Detect which cell encompasses the target text, then output its [x, y] center coordinate. 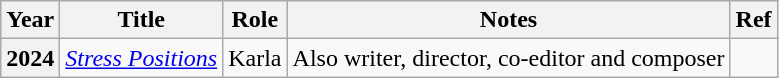
Karla [255, 58]
Role [255, 20]
Notes [508, 20]
2024 [30, 58]
Stress Positions [142, 58]
Title [142, 20]
Ref [754, 20]
Year [30, 20]
Also writer, director, co-editor and composer [508, 58]
